Identify which cell holds the provided text, then report its (X, Y) central coordinate. 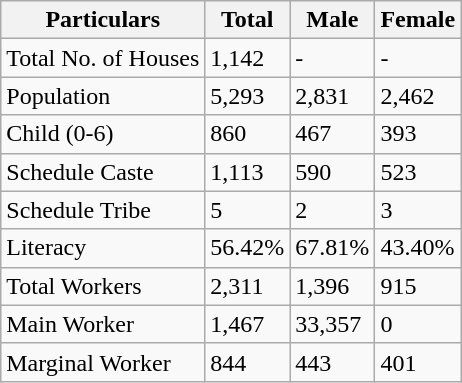
2,311 (248, 286)
1,113 (248, 172)
56.42% (248, 248)
Total Workers (103, 286)
915 (418, 286)
2,831 (332, 96)
Total (248, 20)
Total No. of Houses (103, 58)
523 (418, 172)
590 (332, 172)
443 (332, 362)
3 (418, 210)
5 (248, 210)
2,462 (418, 96)
844 (248, 362)
Child (0-6) (103, 134)
Population (103, 96)
1,467 (248, 324)
Marginal Worker (103, 362)
Male (332, 20)
43.40% (418, 248)
467 (332, 134)
393 (418, 134)
5,293 (248, 96)
1,142 (248, 58)
67.81% (332, 248)
33,357 (332, 324)
2 (332, 210)
860 (248, 134)
1,396 (332, 286)
Main Worker (103, 324)
Literacy (103, 248)
Particulars (103, 20)
Female (418, 20)
Schedule Caste (103, 172)
0 (418, 324)
Schedule Tribe (103, 210)
401 (418, 362)
